Locate the cell with the specified text and output its (X, Y) center coordinate. 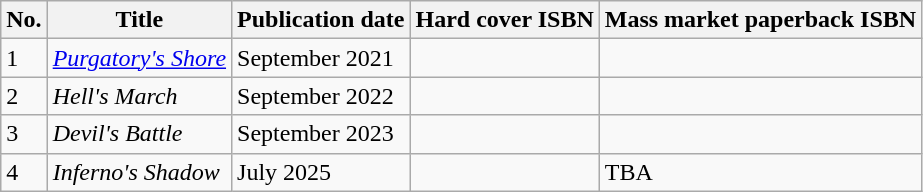
Title (139, 20)
No. (24, 20)
Purgatory's Shore (139, 58)
Hard cover ISBN (504, 20)
Devil's Battle (139, 134)
Hell's March (139, 96)
September 2022 (321, 96)
4 (24, 172)
July 2025 (321, 172)
Publication date (321, 20)
2 (24, 96)
TBA (760, 172)
September 2023 (321, 134)
Inferno's Shadow (139, 172)
September 2021 (321, 58)
1 (24, 58)
3 (24, 134)
Mass market paperback ISBN (760, 20)
